For the text-containing cell, return its midpoint in [x, y] coordinate format. 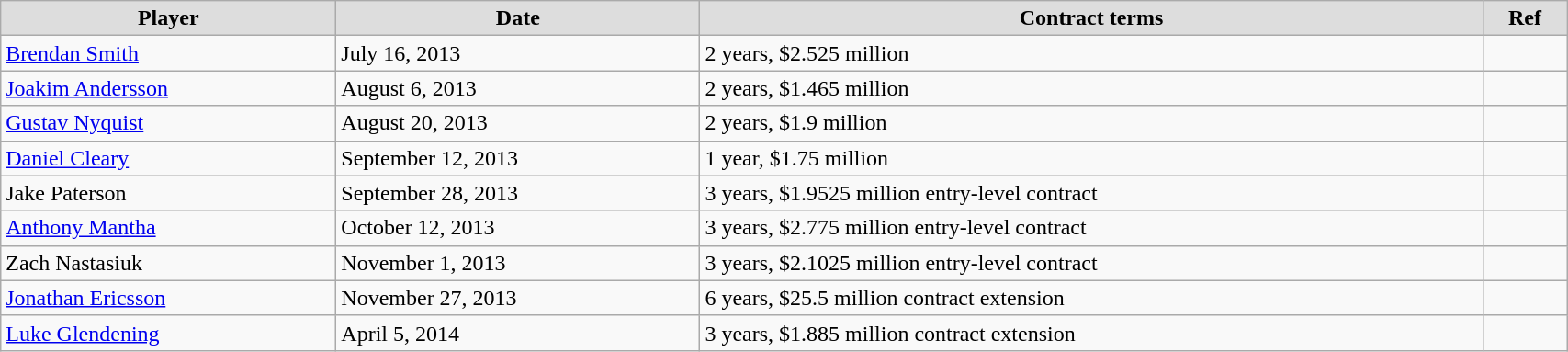
Anthony Mantha [169, 228]
August 20, 2013 [518, 123]
November 1, 2013 [518, 263]
3 years, $2.775 million entry-level contract [1091, 228]
Joakim Andersson [169, 88]
August 6, 2013 [518, 88]
Gustav Nyquist [169, 123]
2 years, $2.525 million [1091, 53]
3 years, $1.9525 million entry-level contract [1091, 193]
2 years, $1.465 million [1091, 88]
October 12, 2013 [518, 228]
Luke Glendening [169, 333]
3 years, $1.885 million contract extension [1091, 333]
September 12, 2013 [518, 158]
1 year, $1.75 million [1091, 158]
September 28, 2013 [518, 193]
Player [169, 18]
2 years, $1.9 million [1091, 123]
April 5, 2014 [518, 333]
Jake Paterson [169, 193]
Jonathan Ericsson [169, 298]
November 27, 2013 [518, 298]
July 16, 2013 [518, 53]
3 years, $2.1025 million entry-level contract [1091, 263]
Ref [1525, 18]
Date [518, 18]
Brendan Smith [169, 53]
Contract terms [1091, 18]
Daniel Cleary [169, 158]
Zach Nastasiuk [169, 263]
6 years, $25.5 million contract extension [1091, 298]
